Find where the given text appears and provide that cell's center as [x, y] coordinate. 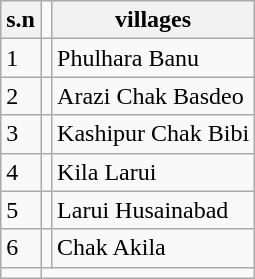
5 [21, 210]
Arazi Chak Basdeo [154, 96]
2 [21, 96]
Kila Larui [154, 172]
Phulhara Banu [154, 58]
Kashipur Chak Bibi [154, 134]
1 [21, 58]
Larui Husainabad [154, 210]
s.n [21, 20]
villages [154, 20]
6 [21, 248]
4 [21, 172]
3 [21, 134]
Chak Akila [154, 248]
